Capture the cell that displays the provided text and extract its [x, y] central coordinate. 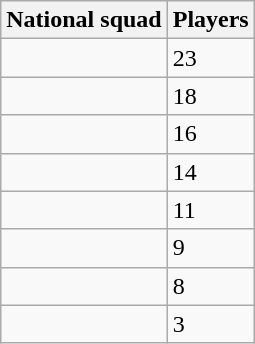
23 [210, 58]
16 [210, 134]
8 [210, 286]
9 [210, 248]
National squad [84, 20]
18 [210, 96]
11 [210, 210]
Players [210, 20]
14 [210, 172]
3 [210, 324]
